For the text-containing cell, return its midpoint in (X, Y) coordinate format. 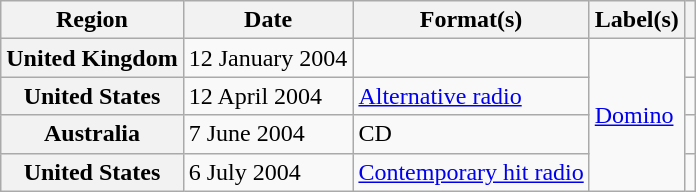
6 July 2004 (268, 172)
12 April 2004 (268, 96)
Format(s) (471, 20)
Label(s) (636, 20)
United Kingdom (92, 58)
12 January 2004 (268, 58)
Australia (92, 134)
7 June 2004 (268, 134)
Domino (636, 115)
CD (471, 134)
Alternative radio (471, 96)
Region (92, 20)
Contemporary hit radio (471, 172)
Date (268, 20)
